From the cell containing the given text, extract its center point as (x, y) coordinate. 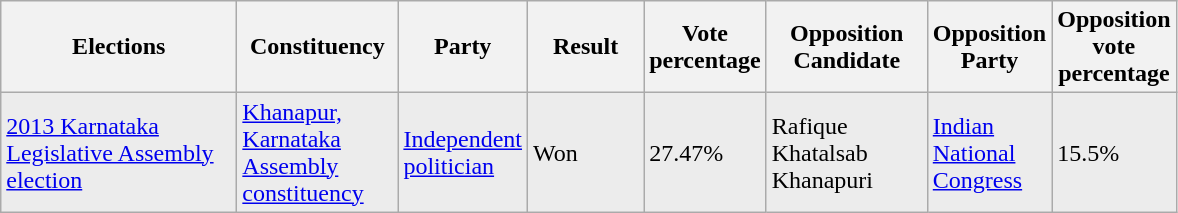
Vote percentage (706, 47)
Party (463, 47)
Rafique Khatalsab Khanapuri (846, 152)
Opposition Candidate (846, 47)
Constituency (318, 47)
Opposition Party (989, 47)
Won (586, 152)
Result (586, 47)
2013 Karnataka Legislative Assembly election (119, 152)
15.5% (1114, 152)
Opposition vote percentage (1114, 47)
Indian National Congress (989, 152)
Independent politician (463, 152)
Elections (119, 47)
Khanapur, Karnataka Assembly constituency (318, 152)
27.47% (706, 152)
